Find where the given text appears and provide that cell's center as [X, Y] coordinate. 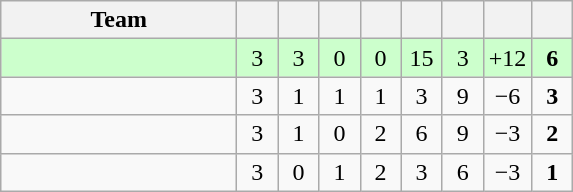
Team [119, 20]
−6 [508, 96]
15 [422, 58]
+12 [508, 58]
